Determine the (X, Y) coordinate at the center of the cell enclosing the given text.  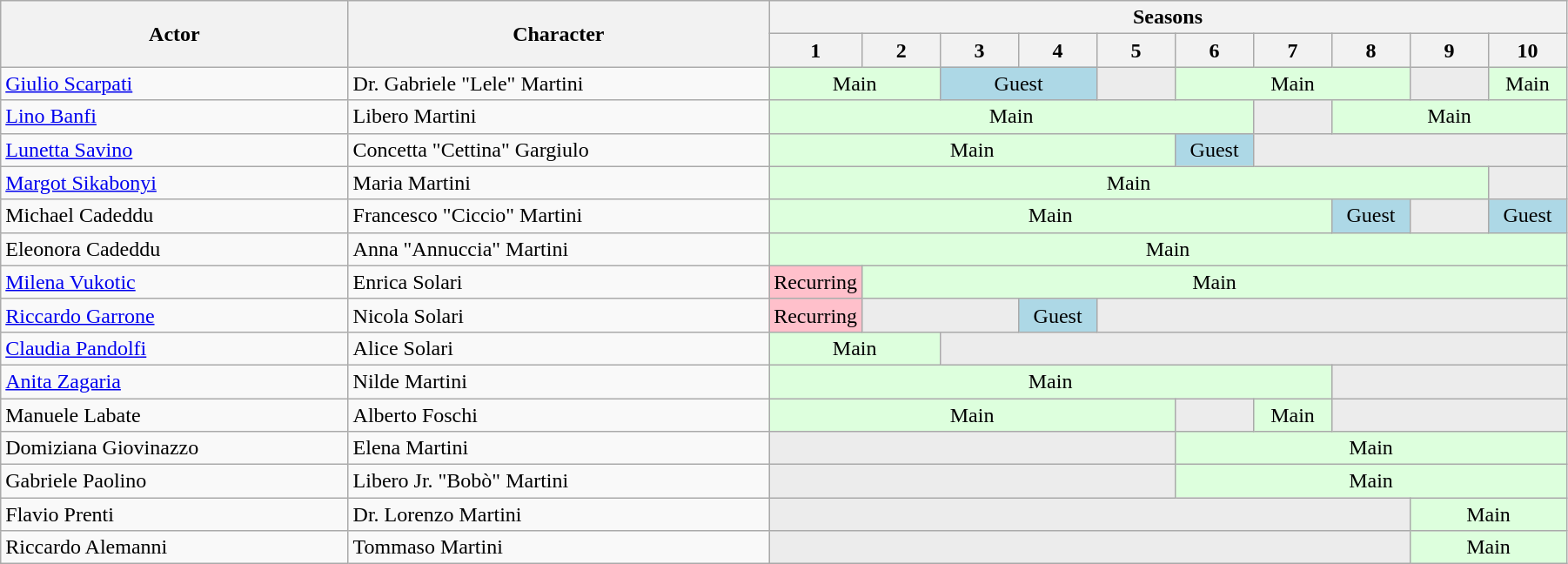
Lino Banfi (174, 117)
Nilde Martini (559, 381)
Anna "Annuccia" Martini (559, 249)
Domiziana Giovinazzo (174, 448)
Gabriele Paolino (174, 481)
Actor (174, 34)
Francesco "Ciccio" Martini (559, 216)
Dr. Lorenzo Martini (559, 514)
Riccardo Garrone (174, 315)
6 (1215, 50)
5 (1136, 50)
Enrica Solari (559, 282)
3 (980, 50)
Concetta "Cettina" Gargiulo (559, 150)
10 (1527, 50)
7 (1293, 50)
Seasons (1168, 17)
Tommaso Martini (559, 547)
Maria Martini (559, 183)
1 (816, 50)
Riccardo Alemanni (174, 547)
2 (901, 50)
8 (1371, 50)
Dr. Gabriele "Lele" Martini (559, 84)
Elena Martini (559, 448)
Anita Zagaria (174, 381)
9 (1449, 50)
Libero Martini (559, 117)
Lunetta Savino (174, 150)
4 (1058, 50)
Alice Solari (559, 348)
Flavio Prenti (174, 514)
Alberto Foschi (559, 415)
Michael Cadeddu (174, 216)
Claudia Pandolfi (174, 348)
Nicola Solari (559, 315)
Character (559, 34)
Giulio Scarpati (174, 84)
Eleonora Cadeddu (174, 249)
Milena Vukotic (174, 282)
Manuele Labate (174, 415)
Margot Sikabonyi (174, 183)
Libero Jr. "Bobò" Martini (559, 481)
